Detect which cell encompasses the target text, then output its (x, y) center coordinate. 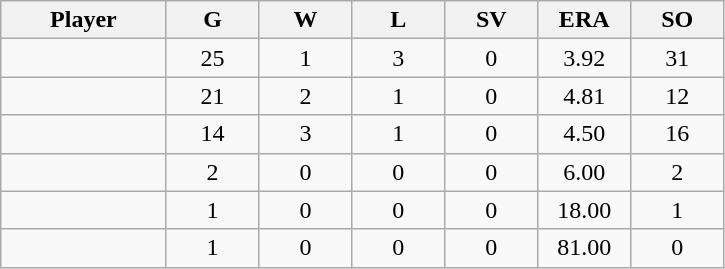
L (398, 20)
G (212, 20)
21 (212, 96)
W (306, 20)
14 (212, 134)
16 (678, 134)
SO (678, 20)
6.00 (584, 172)
SV (492, 20)
18.00 (584, 210)
ERA (584, 20)
4.81 (584, 96)
3.92 (584, 58)
31 (678, 58)
12 (678, 96)
25 (212, 58)
81.00 (584, 248)
Player (84, 20)
4.50 (584, 134)
